Output the [x, y] coordinate of the center of the cell containing the given text.  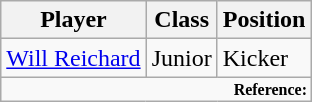
Will Reichard [74, 58]
Position [264, 20]
Junior [182, 58]
Kicker [264, 58]
Class [182, 20]
Player [74, 20]
Reference: [156, 89]
